For the text-containing cell, return its midpoint in [X, Y] coordinate format. 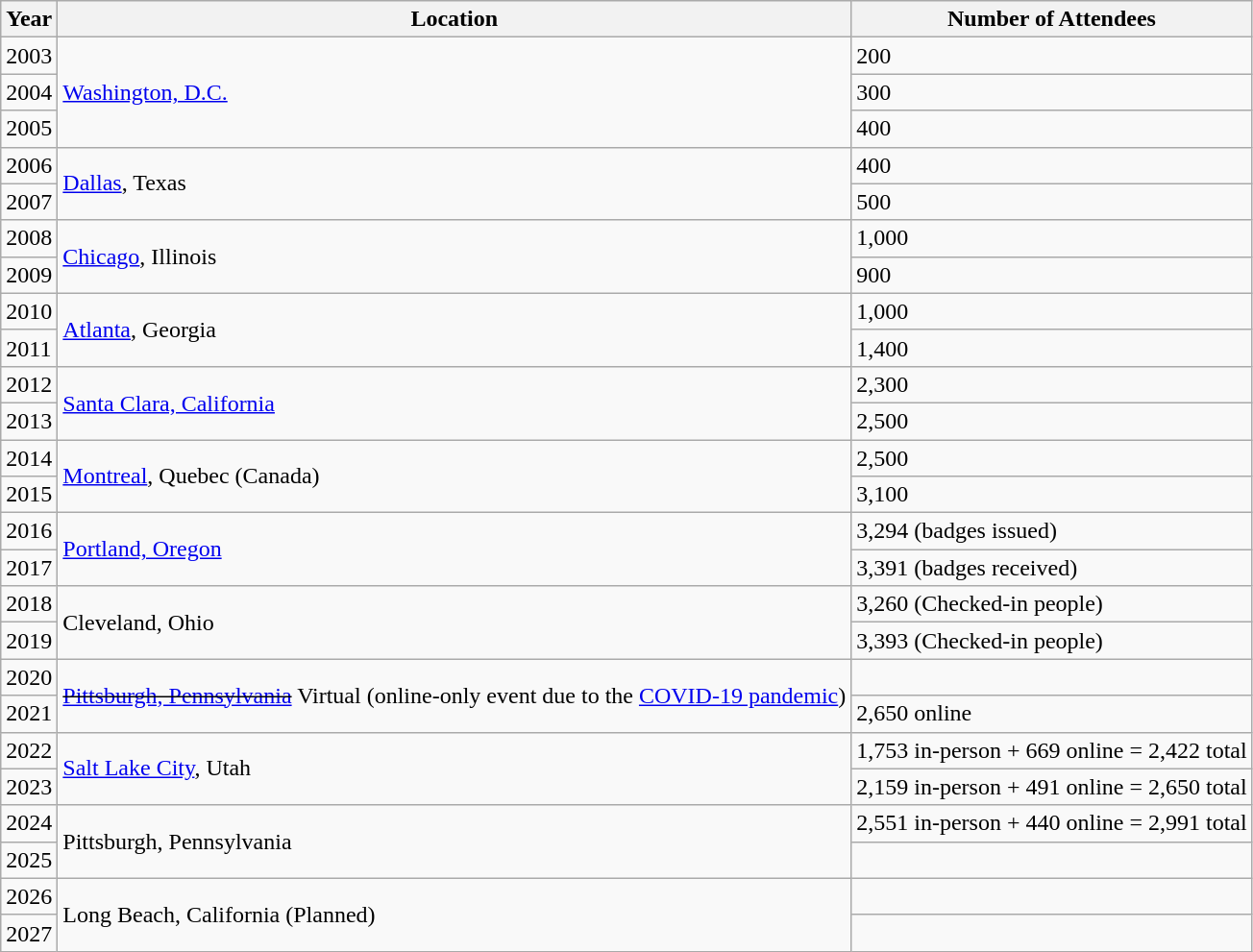
2013 [29, 421]
Atlanta, Georgia [455, 330]
2006 [29, 165]
3,393 (Checked-in people) [1051, 641]
2014 [29, 458]
Santa Clara, California [455, 403]
3,100 [1051, 495]
2027 [29, 933]
1,400 [1051, 348]
Pittsburgh, Pennsylvania [455, 842]
Pittsburgh, Pennsylvania Virtual (online-only event due to the COVID-19 pandemic) [455, 696]
2008 [29, 238]
1,753 in-person + 669 online = 2,422 total [1051, 750]
Washington, D.C. [455, 92]
900 [1051, 275]
200 [1051, 56]
2005 [29, 129]
500 [1051, 202]
2026 [29, 896]
3,260 (Checked-in people) [1051, 604]
Number of Attendees [1051, 19]
2,159 in-person + 491 online = 2,650 total [1051, 787]
2012 [29, 384]
Location [455, 19]
Montreal, Quebec (Canada) [455, 476]
Chicago, Illinois [455, 256]
2019 [29, 641]
3,391 (badges received) [1051, 568]
2,300 [1051, 384]
Year [29, 19]
2022 [29, 750]
2,650 online [1051, 714]
2015 [29, 495]
Portland, Oregon [455, 549]
2023 [29, 787]
2003 [29, 56]
2025 [29, 860]
Cleveland, Ohio [455, 622]
2010 [29, 311]
Salt Lake City, Utah [455, 769]
Long Beach, California (Planned) [455, 915]
2016 [29, 531]
Dallas, Texas [455, 183]
2017 [29, 568]
300 [1051, 92]
2024 [29, 823]
2007 [29, 202]
3,294 (badges issued) [1051, 531]
2020 [29, 677]
2011 [29, 348]
2021 [29, 714]
2,551 in-person + 440 online = 2,991 total [1051, 823]
2004 [29, 92]
2018 [29, 604]
2009 [29, 275]
